From the cell containing the given text, extract its center point as (x, y) coordinate. 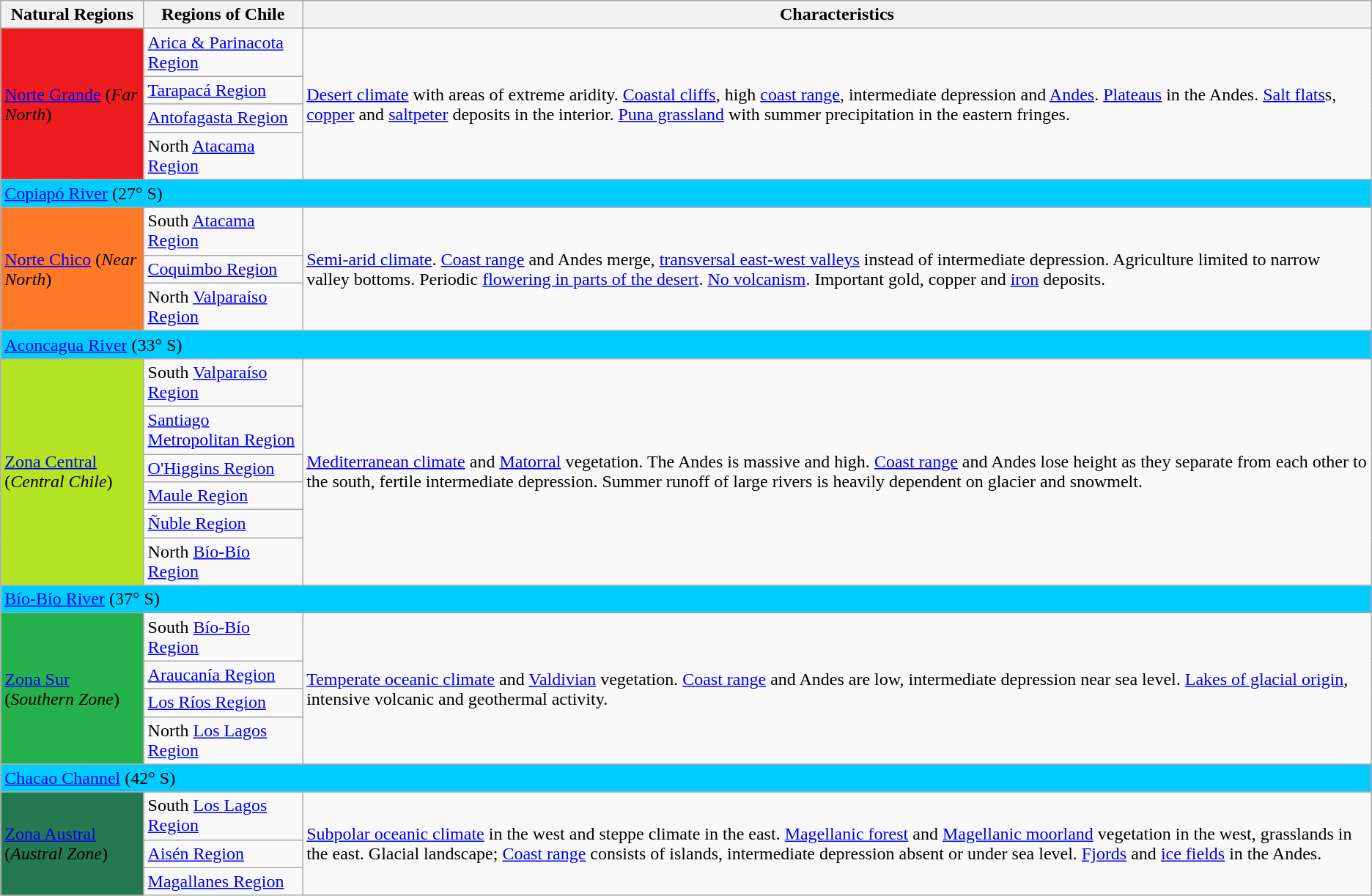
Antofagasta Region (223, 118)
Norte Chico (Near North) (72, 269)
North Valparaíso Region (223, 306)
Natural Regions (72, 15)
Los Ríos Region (223, 703)
South Atacama Region (223, 232)
Magallanes Region (223, 881)
O'Higgins Region (223, 468)
Ñuble Region (223, 524)
South Bío-Bío Region (223, 637)
Araucanía Region (223, 675)
Bío-Bío River (37° S) (686, 599)
Regions of Chile (223, 15)
Zona Sur (Southern Zone) (72, 689)
Aisén Region (223, 854)
South Los Lagos Region (223, 816)
Norte Grande (Far North) (72, 104)
Maule Region (223, 496)
South Valparaíso Region (223, 382)
North Los Lagos Region (223, 740)
Chacao Channel (42° S) (686, 778)
Santiago Metropolitan Region (223, 429)
Zona Central (Central Chile) (72, 472)
Arica & Parinacota Region (223, 53)
Zona Austral (Austral Zone) (72, 844)
Tarapacá Region (223, 90)
Aconcagua River (33° S) (686, 344)
Copiapó River (27° S) (686, 193)
Coquimbo Region (223, 269)
North Atacama Region (223, 155)
North Bío-Bío Region (223, 561)
Characteristics (837, 15)
